Capture the cell that displays the provided text and extract its [X, Y] central coordinate. 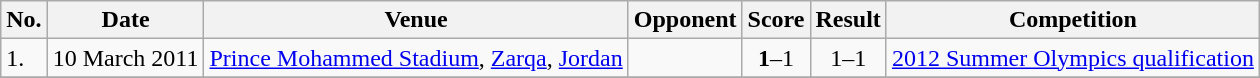
Score [776, 20]
Result [848, 20]
1. [24, 58]
Prince Mohammed Stadium, Zarqa, Jordan [416, 58]
Opponent [685, 20]
2012 Summer Olympics qualification [1072, 58]
Competition [1072, 20]
Date [126, 20]
Venue [416, 20]
No. [24, 20]
10 March 2011 [126, 58]
